Pinpoint the cell where the given text exists, returning its [x, y] midpoint coordinate. 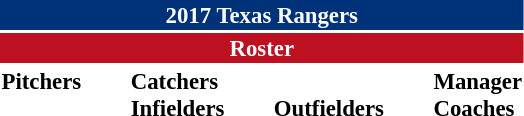
2017 Texas Rangers [262, 15]
Roster [262, 48]
